Pinpoint the cell where the given text exists, returning its (X, Y) midpoint coordinate. 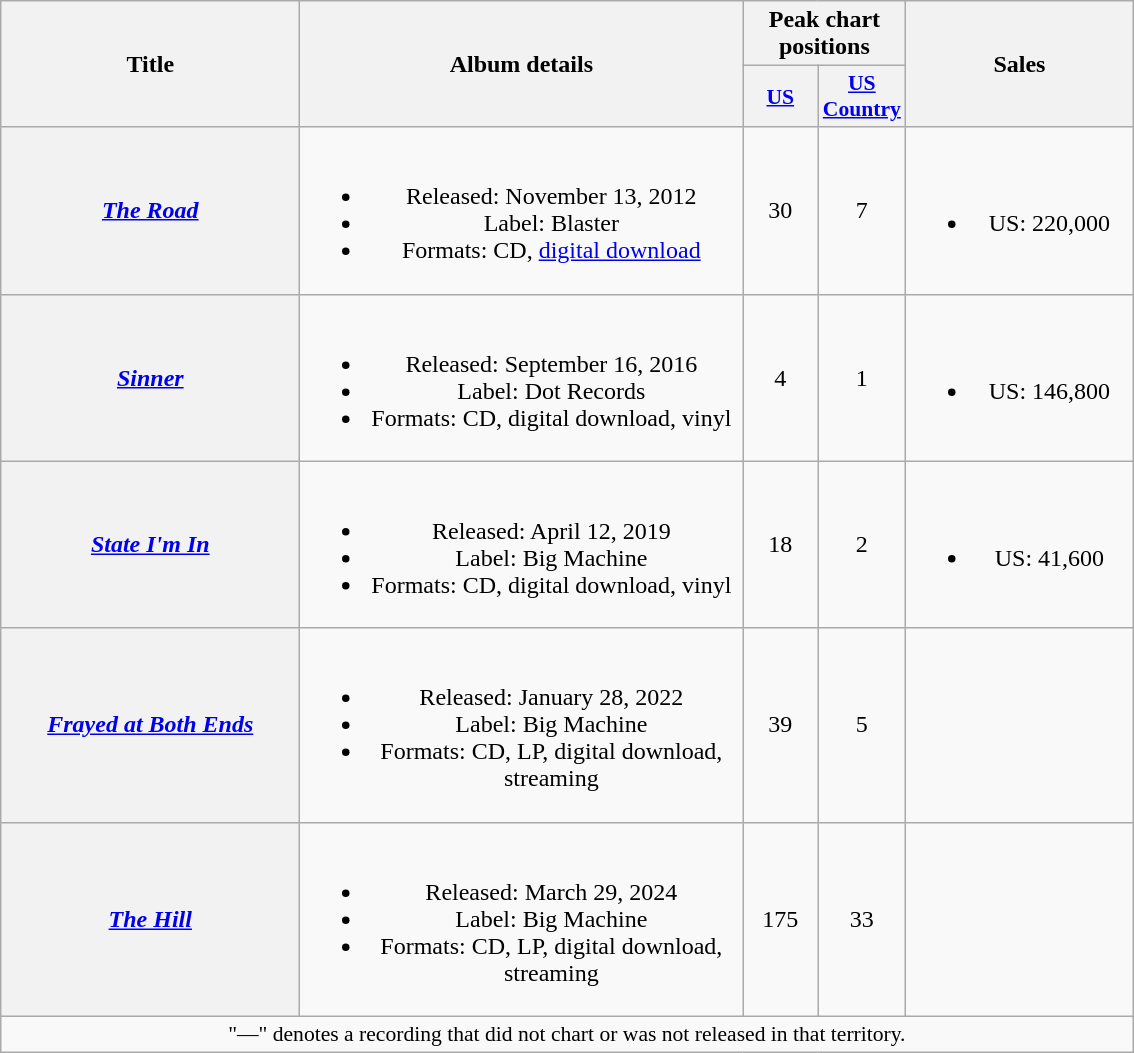
Peak chart positions (824, 34)
US: 146,800 (1020, 378)
Sales (1020, 64)
Title (150, 64)
30 (780, 210)
The Hill (150, 919)
1 (862, 378)
Released: November 13, 2012Label: BlasterFormats: CD, digital download (522, 210)
Released: January 28, 2022Label: Big MachineFormats: CD, LP, digital download, streaming (522, 725)
USCountry (862, 96)
175 (780, 919)
Released: September 16, 2016Label: Dot RecordsFormats: CD, digital download, vinyl (522, 378)
Frayed at Both Ends (150, 725)
Released: April 12, 2019Label: Big MachineFormats: CD, digital download, vinyl (522, 544)
US: 220,000 (1020, 210)
7 (862, 210)
Sinner (150, 378)
The Road (150, 210)
Album details (522, 64)
US: 41,600 (1020, 544)
5 (862, 725)
"—" denotes a recording that did not chart or was not released in that territory. (567, 1034)
2 (862, 544)
18 (780, 544)
Released: March 29, 2024Label: Big MachineFormats: CD, LP, digital download, streaming (522, 919)
33 (862, 919)
39 (780, 725)
US (780, 96)
4 (780, 378)
State I'm In (150, 544)
